Return the (x, y) coordinate for the center point of the cell that contains the specified text.  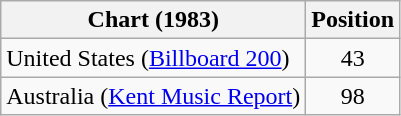
Chart (1983) (154, 20)
98 (353, 96)
Australia (Kent Music Report) (154, 96)
43 (353, 58)
United States (Billboard 200) (154, 58)
Position (353, 20)
